Pinpoint the cell where the given text exists, returning its (x, y) midpoint coordinate. 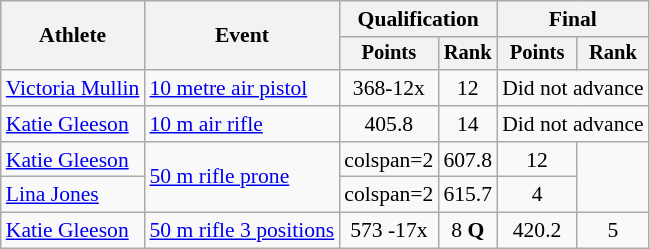
368-12x (388, 88)
Final (573, 19)
Qualification (418, 19)
Lina Jones (73, 195)
10 m air rifle (242, 124)
420.2 (537, 231)
615.7 (468, 195)
4 (537, 195)
5 (613, 231)
607.8 (468, 160)
Event (242, 36)
8 Q (468, 231)
50 m rifle 3 positions (242, 231)
50 m rifle prone (242, 178)
405.8 (388, 124)
Victoria Mullin (73, 88)
14 (468, 124)
10 metre air pistol (242, 88)
573 -17x (388, 231)
Athlete (73, 36)
